Pinpoint the cell where the given text exists, returning its [X, Y] midpoint coordinate. 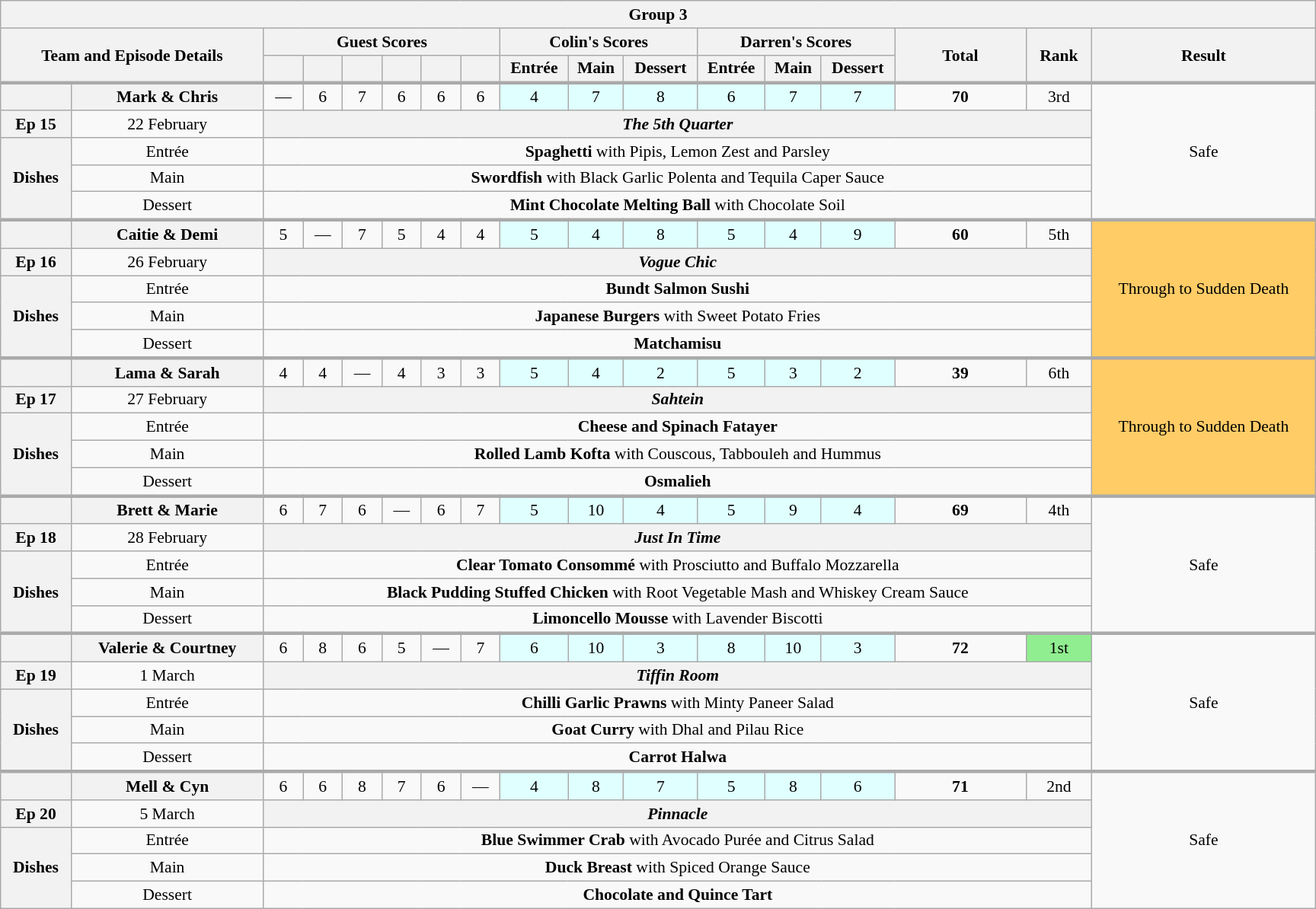
Pinnacle [678, 814]
Ep 20 [36, 814]
The 5th Quarter [678, 124]
Ep 15 [36, 124]
39 [961, 372]
Japanese Burgers with Sweet Potato Fries [678, 317]
60 [961, 234]
Chocolate and Quince Tart [678, 895]
Osmalieh [678, 481]
Team and Episode Details [133, 56]
Ep 17 [36, 400]
26 February [168, 262]
Mell & Cyn [168, 786]
Matchamisu [678, 344]
Result [1204, 56]
Valerie & Courtney [168, 649]
Goat Curry with Dhal and Pilau Rice [678, 730]
27 February [168, 400]
69 [961, 510]
Brett & Marie [168, 510]
Darren's Scores [797, 42]
3rd [1059, 97]
Sahtein [678, 400]
Cheese and Spinach Fatayer [678, 427]
Colin's Scores [599, 42]
Carrot Halwa [678, 758]
Spaghetti with Pipis, Lemon Zest and Parsley [678, 151]
Tiffin Room [678, 676]
72 [961, 649]
Mint Chocolate Melting Ball with Chocolate Soil [678, 206]
2nd [1059, 786]
Rolled Lamb Kofta with Couscous, Tabbouleh and Hummus [678, 454]
1st [1059, 649]
Ep 16 [36, 262]
Guest Scores [382, 42]
Vogue Chic [678, 262]
5 March [168, 814]
Duck Breast with Spiced Orange Sauce [678, 868]
Chilli Garlic Prawns with Minty Paneer Salad [678, 703]
Mark & Chris [168, 97]
5th [1059, 234]
Total [961, 56]
Ep 18 [36, 538]
Caitie & Demi [168, 234]
Just In Time [678, 538]
Blue Swimmer Crab with Avocado Purée and Citrus Salad [678, 840]
71 [961, 786]
Rank [1059, 56]
Group 3 [658, 14]
Clear Tomato Consommé with Prosciutto and Buffalo Mozzarella [678, 565]
4th [1059, 510]
70 [961, 97]
28 February [168, 538]
Bundt Salmon Sushi [678, 289]
22 February [168, 124]
Swordfish with Black Garlic Polenta and Tequila Caper Sauce [678, 178]
Black Pudding Stuffed Chicken with Root Vegetable Mash and Whiskey Cream Sauce [678, 592]
Lama & Sarah [168, 372]
1 March [168, 676]
6th [1059, 372]
Ep 19 [36, 676]
Limoncello Mousse with Lavender Biscotti [678, 620]
